Capture the cell that displays the provided text and extract its [X, Y] central coordinate. 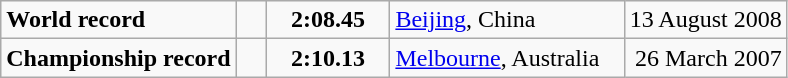
Beijing, China [507, 20]
2:10.13 [328, 58]
World record [118, 20]
2:08.45 [328, 20]
Melbourne, Australia [507, 58]
13 August 2008 [706, 20]
Championship record [118, 58]
26 March 2007 [706, 58]
